Scan for the cell matching the given text and deliver its [X, Y] coordinate at center. 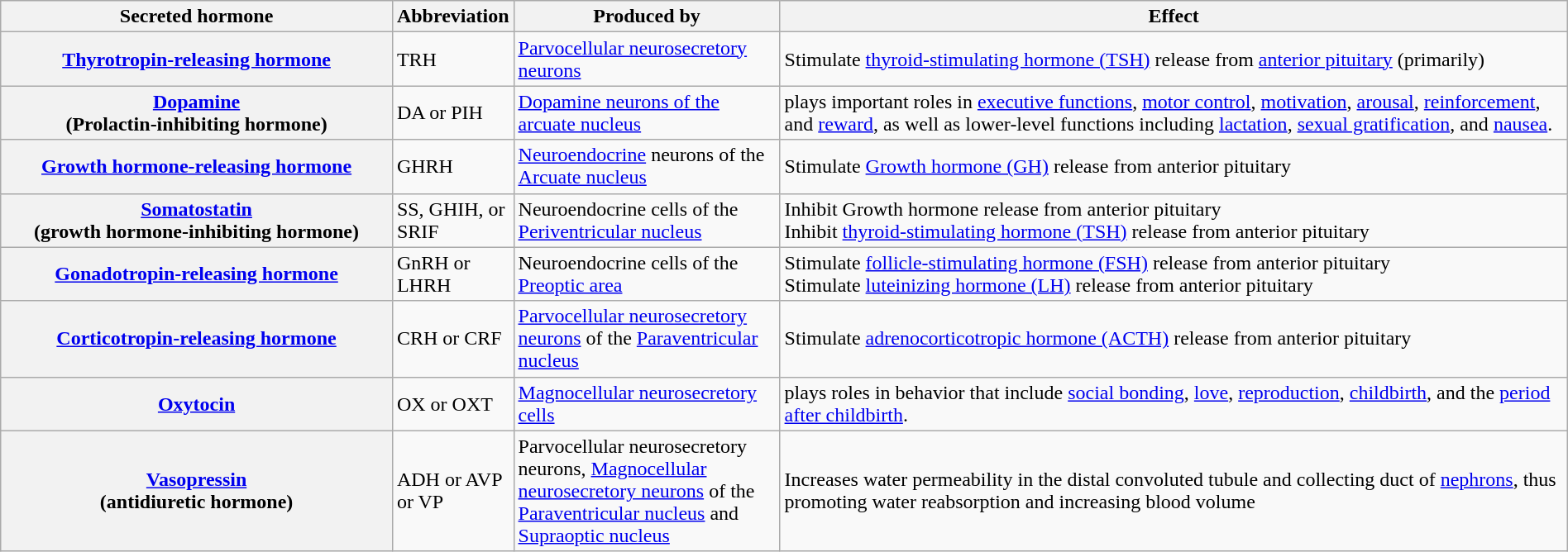
Stimulate adrenocorticotropic hormone (ACTH) release from anterior pituitary [1174, 339]
Oxytocin [197, 403]
Effect [1174, 17]
OX or OXT [453, 403]
Dopamine neurons of the arcuate nucleus [647, 112]
Somatostatin (growth hormone-inhibiting hormone) [197, 220]
CRH or CRF [453, 339]
Growth hormone-releasing hormone [197, 167]
Gonadotropin-releasing hormone [197, 274]
Abbreviation [453, 17]
DA or PIH [453, 112]
SS, GHIH, or SRIF [453, 220]
GHRH [453, 167]
Thyrotropin-releasing hormone [197, 59]
Stimulate follicle-stimulating hormone (FSH) release from anterior pituitary Stimulate luteinizing hormone (LH) release from anterior pituitary [1174, 274]
TRH [453, 59]
Parvocellular neurosecretory neurons, Magnocellular neurosecretory neurons of the Paraventricular nucleus and Supraoptic nucleus [647, 491]
Neuroendocrine cells of the Periventricular nucleus [647, 220]
Magnocellular neurosecretory cells [647, 403]
Stimulate thyroid-stimulating hormone (TSH) release from anterior pituitary (primarily) [1174, 59]
Inhibit Growth hormone release from anterior pituitary Inhibit thyroid-stimulating hormone (TSH) release from anterior pituitary [1174, 220]
Parvocellular neurosecretory neurons of the Paraventricular nucleus [647, 339]
Produced by [647, 17]
Parvocellular neurosecretory neurons [647, 59]
Secreted hormone [197, 17]
Stimulate Growth hormone (GH) release from anterior pituitary [1174, 167]
plays roles in behavior that include social bonding, love, reproduction, childbirth, and the period after childbirth. [1174, 403]
GnRH or LHRH [453, 274]
Dopamine (Prolactin-inhibiting hormone) [197, 112]
Neuroendocrine cells of the Preoptic area [647, 274]
ADH or AVP or VP [453, 491]
Corticotropin-releasing hormone [197, 339]
Neuroendocrine neurons of the Arcuate nucleus [647, 167]
Vasopressin (antidiuretic hormone) [197, 491]
